Output the (X, Y) coordinate of the center of the cell containing the given text.  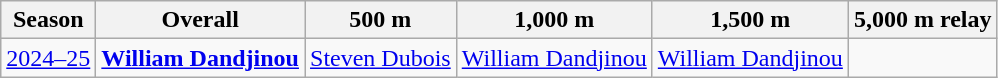
1,500 m (750, 20)
500 m (380, 20)
Steven Dubois (380, 58)
Overall (200, 20)
1,000 m (554, 20)
2024–25 (48, 58)
5,000 m relay (922, 20)
Season (48, 20)
